Return the (X, Y) coordinate for the center point of the cell that contains the specified text.  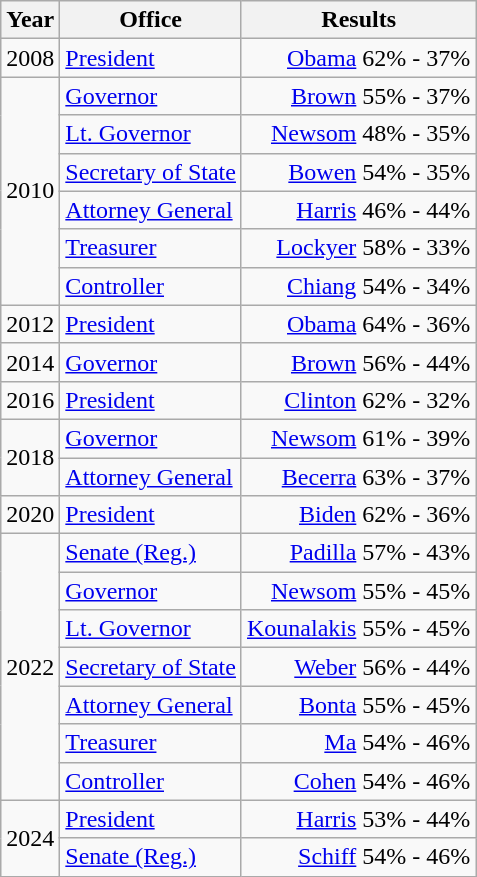
Brown 55% - 37% (358, 96)
2018 (30, 457)
Weber 56% - 44% (358, 667)
2010 (30, 191)
Padilla 57% - 43% (358, 553)
2016 (30, 400)
Brown 56% - 44% (358, 362)
2024 (30, 838)
Year (30, 20)
Harris 46% - 44% (358, 210)
Cohen 54% - 46% (358, 781)
Schiff 54% - 46% (358, 857)
2014 (30, 362)
Newsom 48% - 35% (358, 134)
Kounalakis 55% - 45% (358, 629)
2022 (30, 667)
2012 (30, 324)
2008 (30, 58)
Chiang 54% - 34% (358, 286)
Obama 64% - 36% (358, 324)
Results (358, 20)
Obama 62% - 37% (358, 58)
Harris 53% - 44% (358, 819)
Ma 54% - 46% (358, 743)
Becerra 63% - 37% (358, 477)
Newsom 55% - 45% (358, 591)
Clinton 62% - 32% (358, 400)
Lockyer 58% - 33% (358, 248)
Newsom 61% - 39% (358, 438)
Biden 62% - 36% (358, 515)
Bowen 54% - 35% (358, 172)
2020 (30, 515)
Office (151, 20)
Bonta 55% - 45% (358, 705)
